Return the [X, Y] coordinate for the center point of the cell that contains the specified text.  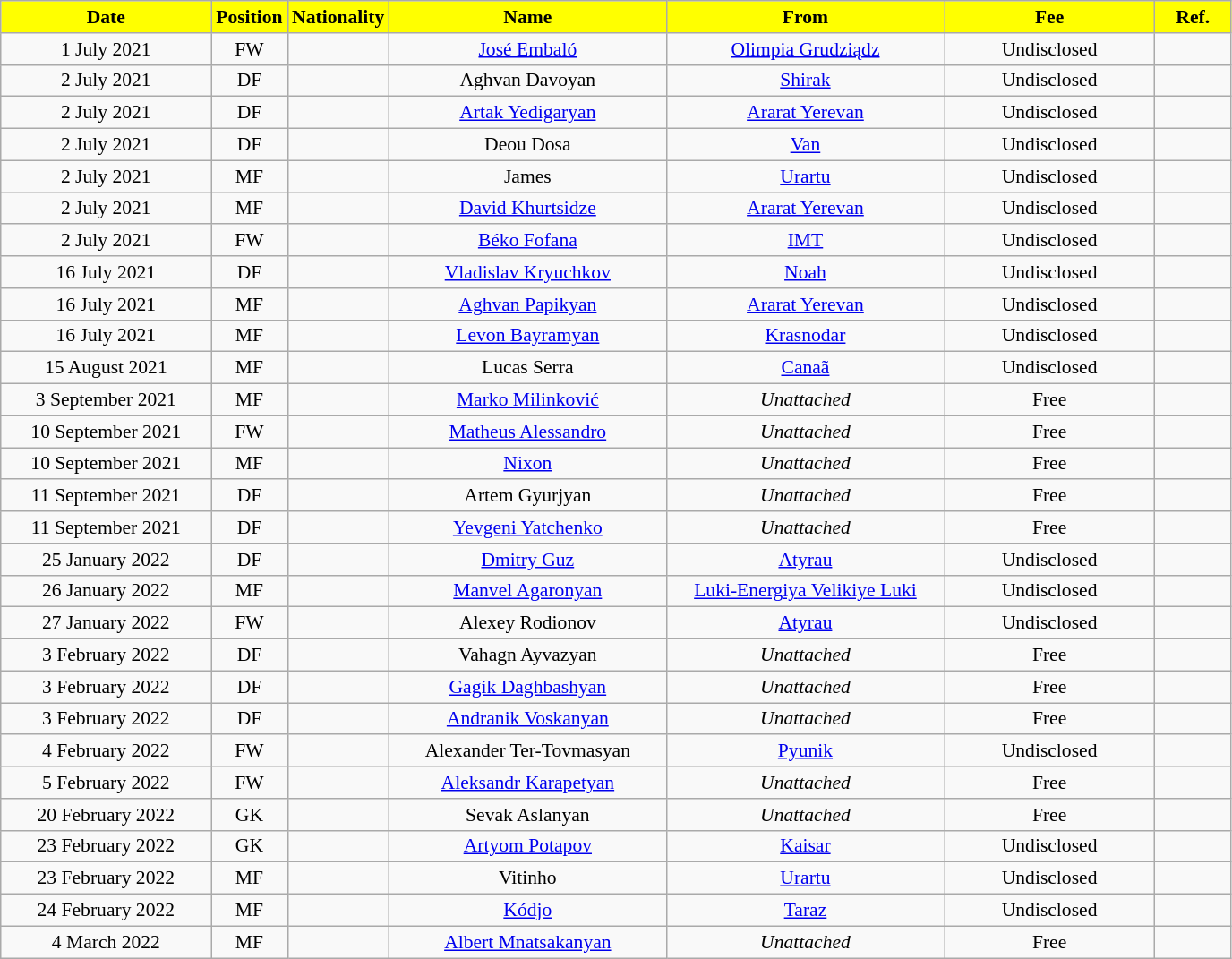
Gagik Daghbashyan [527, 687]
1 July 2021 [106, 49]
4 February 2022 [106, 751]
Aleksandr Karapetyan [527, 783]
Nixon [527, 464]
Vitinho [527, 878]
Artem Gyurjyan [527, 496]
Aghvan Papikyan [527, 304]
Van [805, 145]
Albert Mnatsakanyan [527, 942]
Noah [805, 272]
4 March 2022 [106, 942]
Deou Dosa [527, 145]
Matheus Alessandro [527, 432]
Andranik Voskanyan [527, 719]
Shirak [805, 81]
15 August 2021 [106, 368]
IMT [805, 241]
Fee [1049, 17]
Kaisar [805, 846]
Vladislav Kryuchkov [527, 272]
Pyunik [805, 751]
Position [249, 17]
Levon Bayramyan [527, 336]
Yevgeni Yatchenko [527, 527]
20 February 2022 [106, 815]
Béko Fofana [527, 241]
Artyom Potapov [527, 846]
26 January 2022 [106, 591]
Date [106, 17]
Aghvan Davoyan [527, 81]
3 September 2021 [106, 400]
Krasnodar [805, 336]
Ref. [1193, 17]
Sevak Aslanyan [527, 815]
Taraz [805, 911]
5 February 2022 [106, 783]
24 February 2022 [106, 911]
25 January 2022 [106, 560]
Manvel Agaronyan [527, 591]
From [805, 17]
Vahagn Ayvazyan [527, 655]
Alexander Ter-Tovmasyan [527, 751]
Luki-Energiya Velikiye Luki [805, 591]
José Embaló [527, 49]
Name [527, 17]
Canaã [805, 368]
Kódjo [527, 911]
Artak Yedigaryan [527, 113]
David Khurtsidze [527, 209]
27 January 2022 [106, 623]
James [527, 176]
Alexey Rodionov [527, 623]
Marko Milinković [527, 400]
Nationality [338, 17]
Lucas Serra [527, 368]
Dmitry Guz [527, 560]
Olimpia Grudziądz [805, 49]
